Provide the (x, y) coordinate of the cell's center where the given text is located.  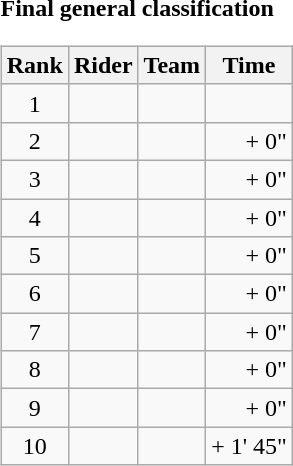
+ 1' 45" (250, 446)
5 (34, 256)
Rank (34, 65)
3 (34, 179)
1 (34, 103)
6 (34, 294)
9 (34, 408)
Rider (103, 65)
Team (172, 65)
4 (34, 217)
7 (34, 332)
2 (34, 141)
8 (34, 370)
10 (34, 446)
Time (250, 65)
